Extract the (x, y) coordinate from the center of the cell holding the provided text.  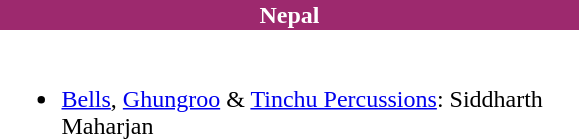
Nepal (290, 15)
